Scan for the cell matching the given text and deliver its [X, Y] coordinate at center. 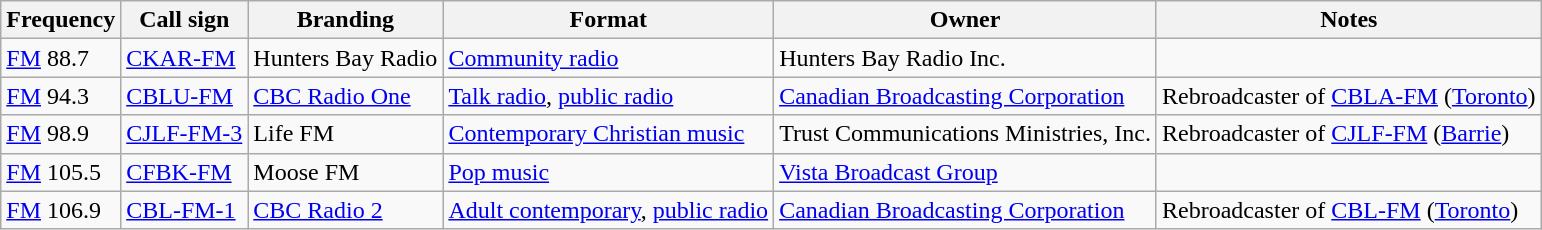
CJLF-FM-3 [184, 134]
CBLU-FM [184, 96]
FM 105.5 [61, 172]
Community radio [608, 58]
CFBK-FM [184, 172]
Hunters Bay Radio [346, 58]
FM 98.9 [61, 134]
Adult contemporary, public radio [608, 210]
FM 94.3 [61, 96]
Rebroadcaster of CJLF-FM (Barrie) [1348, 134]
Pop music [608, 172]
FM 106.9 [61, 210]
Life FM [346, 134]
Format [608, 20]
CBC Radio 2 [346, 210]
Vista Broadcast Group [966, 172]
Contemporary Christian music [608, 134]
CKAR-FM [184, 58]
Notes [1348, 20]
Frequency [61, 20]
CBL-FM-1 [184, 210]
Owner [966, 20]
Rebroadcaster of CBL-FM (Toronto) [1348, 210]
Rebroadcaster of CBLA-FM (Toronto) [1348, 96]
FM 88.7 [61, 58]
CBC Radio One [346, 96]
Branding [346, 20]
Call sign [184, 20]
Moose FM [346, 172]
Hunters Bay Radio Inc. [966, 58]
Talk radio, public radio [608, 96]
Trust Communications Ministries, Inc. [966, 134]
